Find where the given text appears and provide that cell's center as [x, y] coordinate. 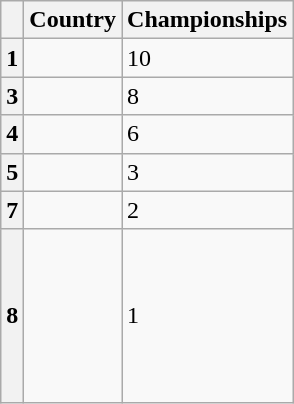
2 [208, 210]
7 [12, 210]
Country [73, 20]
5 [12, 172]
Championships [208, 20]
6 [208, 134]
4 [12, 134]
10 [208, 58]
